Pinpoint the cell where the given text exists, returning its [X, Y] midpoint coordinate. 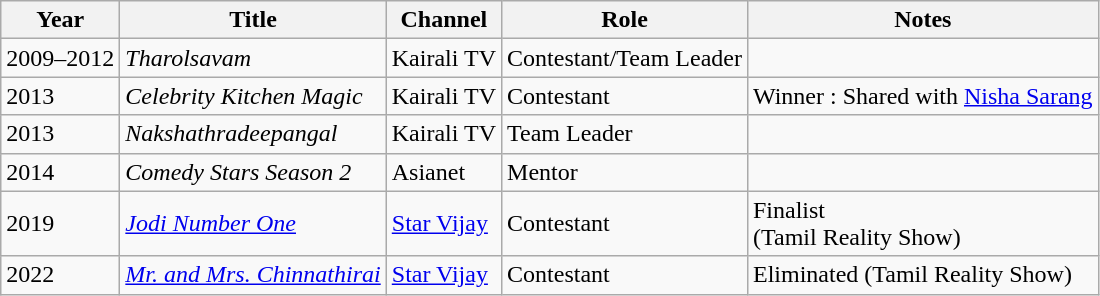
2014 [60, 172]
Year [60, 20]
2019 [60, 224]
Contestant/Team Leader [625, 58]
Notes [922, 20]
2009–2012 [60, 58]
Winner : Shared with Nisha Sarang [922, 96]
Jodi Number One [253, 224]
Title [253, 20]
Team Leader [625, 134]
Mr. and Mrs. Chinnathirai [253, 275]
Mentor [625, 172]
Nakshathradeepangal [253, 134]
Celebrity Kitchen Magic [253, 96]
Role [625, 20]
Channel [444, 20]
Eliminated (Tamil Reality Show) [922, 275]
Asianet [444, 172]
Finalist(Tamil Reality Show) [922, 224]
Tharolsavam [253, 58]
2022 [60, 275]
Comedy Stars Season 2 [253, 172]
